Scan for the cell matching the given text and deliver its (x, y) coordinate at center. 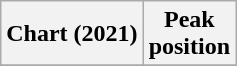
Peakposition (189, 34)
Chart (2021) (72, 34)
